Scan for the cell matching the given text and deliver its [X, Y] coordinate at center. 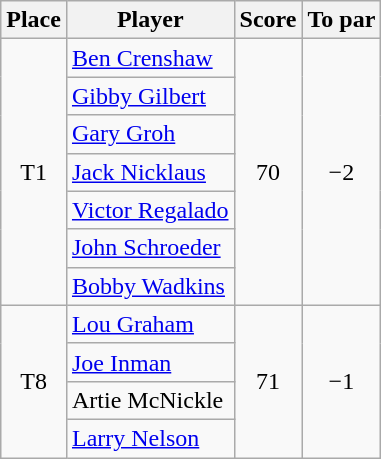
T8 [34, 381]
Place [34, 20]
70 [268, 172]
Score [268, 20]
71 [268, 381]
Artie McNickle [150, 400]
To par [342, 20]
Jack Nicklaus [150, 172]
Victor Regalado [150, 210]
Bobby Wadkins [150, 286]
T1 [34, 172]
Gibby Gilbert [150, 96]
Joe Inman [150, 362]
Gary Groh [150, 134]
Larry Nelson [150, 438]
Player [150, 20]
Ben Crenshaw [150, 58]
−2 [342, 172]
−1 [342, 381]
Lou Graham [150, 324]
John Schroeder [150, 248]
